For the text-containing cell, return its midpoint in [x, y] coordinate format. 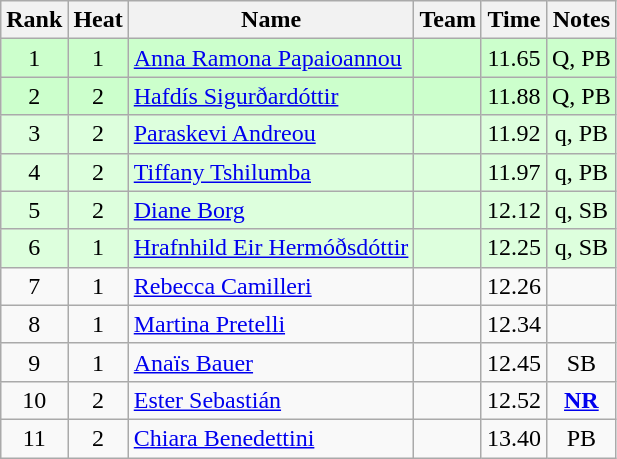
Team [448, 20]
7 [34, 286]
Notes [581, 20]
11.92 [514, 134]
PB [581, 438]
12.45 [514, 362]
6 [34, 248]
12.12 [514, 210]
3 [34, 134]
Heat [98, 20]
Anaïs Bauer [271, 362]
Rebecca Camilleri [271, 286]
8 [34, 324]
Tiffany Tshilumba [271, 172]
Martina Pretelli [271, 324]
Chiara Benedettini [271, 438]
Diane Borg [271, 210]
Anna Ramona Papaioannou [271, 58]
11.65 [514, 58]
Hafdís Sigurðardóttir [271, 96]
9 [34, 362]
11.88 [514, 96]
Time [514, 20]
4 [34, 172]
13.40 [514, 438]
SB [581, 362]
Hrafnhild Eir Hermóðsdóttir [271, 248]
Paraskevi Andreou [271, 134]
12.34 [514, 324]
NR [581, 400]
Name [271, 20]
11 [34, 438]
Ester Sebastián [271, 400]
5 [34, 210]
11.97 [514, 172]
12.25 [514, 248]
12.26 [514, 286]
12.52 [514, 400]
Rank [34, 20]
10 [34, 400]
